Extract the [X, Y] coordinate from the center of the cell holding the provided text.  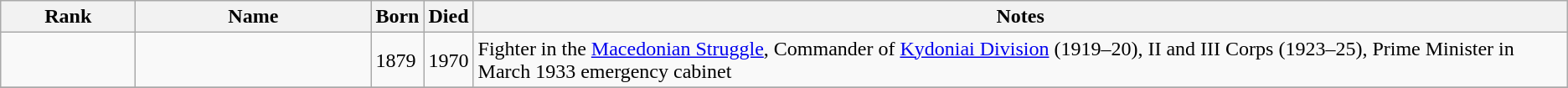
Name [253, 17]
Died [449, 17]
Notes [1020, 17]
1879 [397, 60]
Born [397, 17]
1970 [449, 60]
Rank [69, 17]
